Scan for the cell matching the given text and deliver its (x, y) coordinate at center. 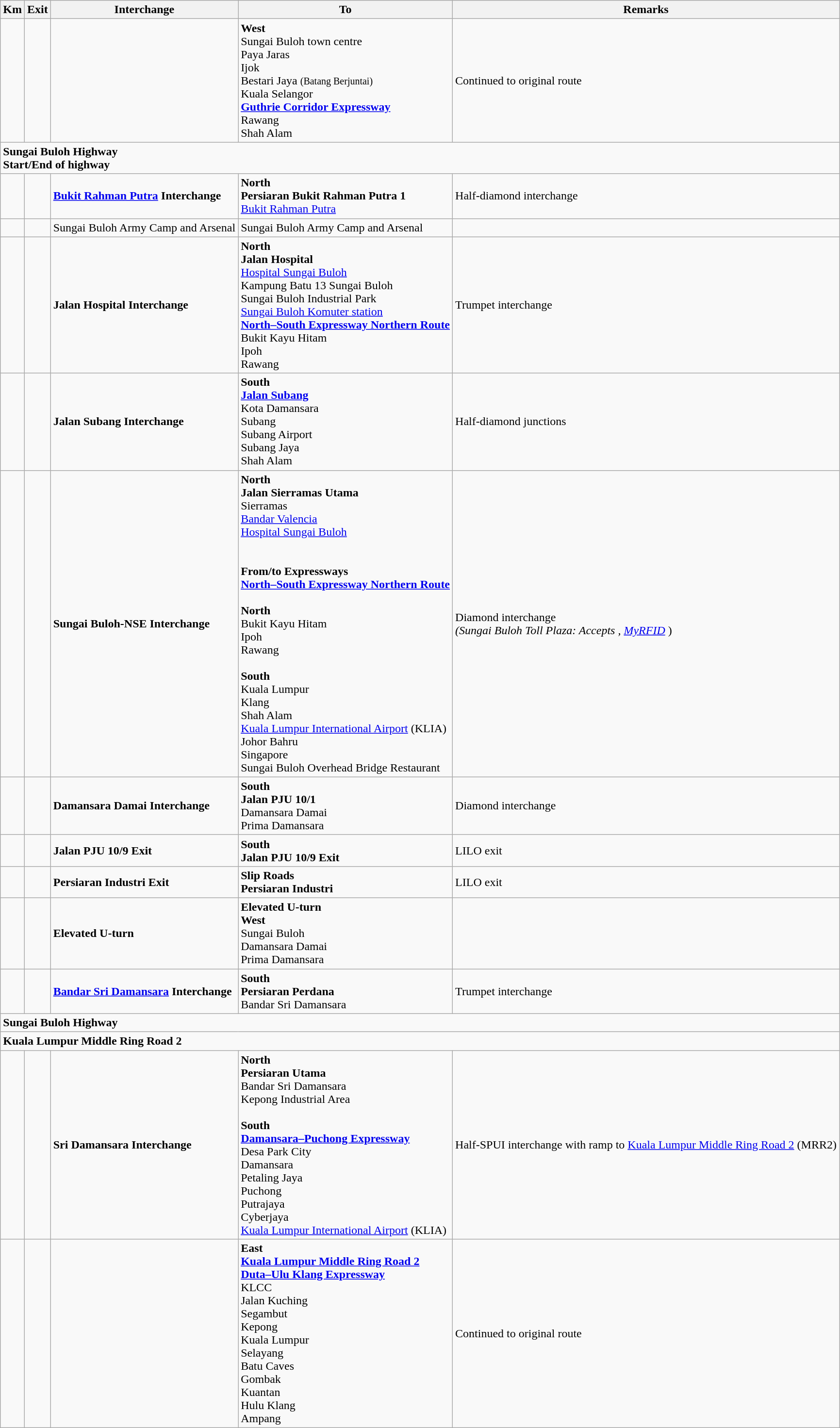
Sungai Buloh-NSE Interchange (144, 624)
Sri Damansara Interchange (144, 1145)
Exit (37, 10)
Kuala Lumpur Middle Ring Road 2 (420, 1041)
SouthPersiaran PerdanaBandar Sri Damansara (346, 991)
NorthPersiaran Bukit Rahman Putra 1Bukit Rahman Putra (346, 196)
Jalan PJU 10/9 Exit (144, 850)
To (346, 10)
Bukit Rahman Putra Interchange (144, 196)
Sungai Buloh HighwayStart/End of highway (420, 158)
Jalan Hospital Interchange (144, 305)
Slip RoadsPersiaran Industri (346, 882)
Diamond interchange (646, 805)
Elevated U-turnWest Sungai BulohDamansara DamaiPrima Damansara (346, 933)
SouthJalan PJU 10/9 Exit (346, 850)
Interchange (144, 10)
Remarks (646, 10)
Jalan Subang Interchange (144, 422)
SouthJalan PJU 10/1Damansara DamaiPrima Damansara (346, 805)
Bandar Sri Damansara Interchange (144, 991)
Half-SPUI interchange with ramp to Kuala Lumpur Middle Ring Road 2 (MRR2) (646, 1145)
Sungai Buloh Highway (420, 1023)
Diamond interchange (Sungai Buloh Toll Plaza: Accepts , MyRFID ) (646, 624)
Half-diamond junctions (646, 422)
Km (13, 10)
South Jalan SubangKota DamansaraSubangSubang AirportSubang JayaShah Alam (346, 422)
Damansara Damai Interchange (144, 805)
Elevated U-turn (144, 933)
West Sungai Buloh town centre Paya Jaras Ijok Bestari Jaya (Batang Berjuntai) Kuala Selangor Guthrie Corridor ExpresswayRawangShah Alam (346, 81)
Persiaran Industri Exit (144, 882)
Half-diamond interchange (646, 196)
